Detect which cell encompasses the target text, then output its [x, y] center coordinate. 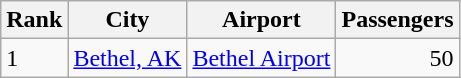
Bethel, AK [128, 58]
1 [34, 58]
Bethel Airport [262, 58]
Airport [262, 20]
50 [398, 58]
Passengers [398, 20]
City [128, 20]
Rank [34, 20]
